From the cell containing the given text, extract its center point as [x, y] coordinate. 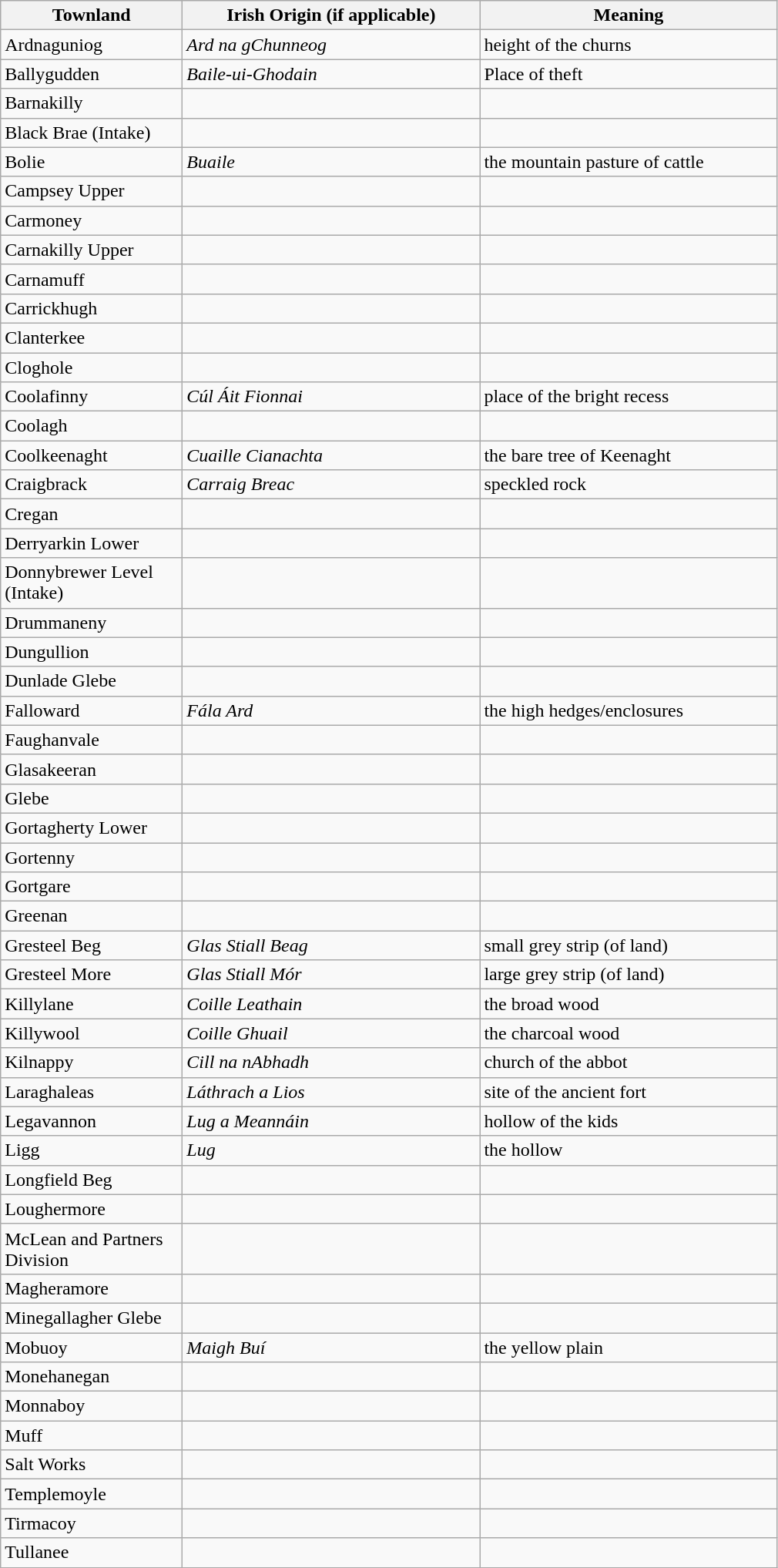
the yellow plain [629, 1348]
Templemoyle [92, 1494]
Carmoney [92, 220]
Falloward [92, 710]
Carrickhugh [92, 308]
Legavannon [92, 1121]
the broad wood [629, 1004]
Coolkeenaght [92, 455]
Ligg [92, 1150]
Bolie [92, 162]
Carraig Breac [331, 485]
Monnaboy [92, 1406]
Láthrach a Lios [331, 1092]
Place of theft [629, 74]
Greenan [92, 916]
McLean and Partners Division [92, 1248]
small grey strip (of land) [629, 945]
Ardnaguniog [92, 45]
height of the churns [629, 45]
Longfield Beg [92, 1180]
Dunlade Glebe [92, 681]
the mountain pasture of cattle [629, 162]
Drummaneny [92, 623]
Faughanvale [92, 740]
the hollow [629, 1150]
speckled rock [629, 485]
Gresteel More [92, 975]
Minegallagher Glebe [92, 1318]
Kilnappy [92, 1063]
Glasakeeran [92, 769]
Meaning [629, 15]
Cloghole [92, 368]
the charcoal wood [629, 1033]
Killylane [92, 1004]
Coille Leathain [331, 1004]
Carnamuff [92, 279]
Coille Ghuail [331, 1033]
Maigh Buí [331, 1348]
Gortagherty Lower [92, 828]
Carnakilly Upper [92, 250]
Lug [331, 1150]
Donnybrewer Level (Intake) [92, 583]
Gortenny [92, 858]
Townland [92, 15]
Gortgare [92, 887]
large grey strip (of land) [629, 975]
Clanterkee [92, 337]
Fála Ard [331, 710]
Buaile [331, 162]
Coolagh [92, 426]
Magheramore [92, 1288]
Killywool [92, 1033]
Ballygudden [92, 74]
place of the bright recess [629, 397]
Glas Stiall Mór [331, 975]
Irish Origin (if applicable) [331, 15]
Lug a Meannáin [331, 1121]
Mobuoy [92, 1348]
Glas Stiall Beag [331, 945]
Craigbrack [92, 485]
Salt Works [92, 1465]
site of the ancient fort [629, 1092]
Baile-ui-Ghodain [331, 74]
Cúl Áit Fionnai [331, 397]
Cuaille Cianachta [331, 455]
church of the abbot [629, 1063]
Cill na nAbhadh [331, 1063]
Monehanegan [92, 1377]
hollow of the kids [629, 1121]
Muff [92, 1435]
Glebe [92, 798]
Ard na gChunneog [331, 45]
Cregan [92, 514]
Barnakilly [92, 103]
the bare tree of Keenaght [629, 455]
Tirmacoy [92, 1523]
Loughermore [92, 1209]
Laraghaleas [92, 1092]
Campsey Upper [92, 191]
Dungullion [92, 652]
Derryarkin Lower [92, 543]
Coolafinny [92, 397]
Gresteel Beg [92, 945]
the high hedges/enclosures [629, 710]
Tullanee [92, 1553]
Black Brae (Intake) [92, 133]
